Return the (x, y) coordinate for the center point of the cell that contains the specified text.  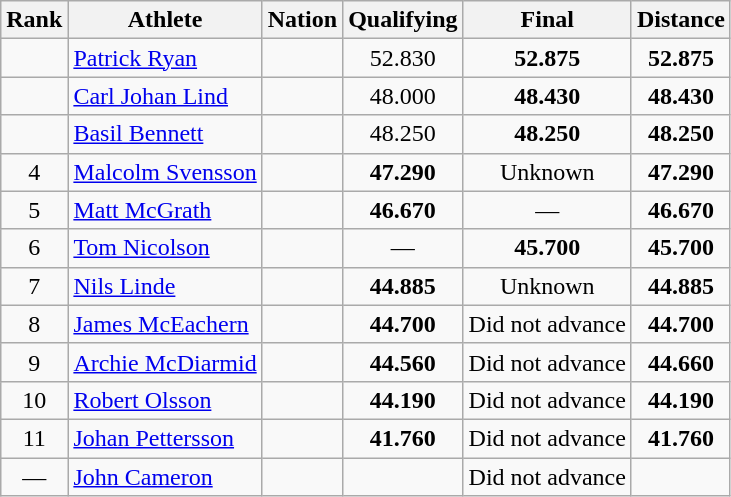
9 (34, 362)
Nils Linde (165, 286)
5 (34, 210)
8 (34, 324)
Nation (302, 20)
7 (34, 286)
Qualifying (403, 20)
John Cameron (165, 477)
Basil Bennett (165, 134)
48.000 (403, 96)
6 (34, 248)
James McEachern (165, 324)
10 (34, 400)
11 (34, 438)
44.660 (680, 362)
Matt McGrath (165, 210)
Johan Pettersson (165, 438)
Distance (680, 20)
Robert Olsson (165, 400)
Tom Nicolson (165, 248)
Carl Johan Lind (165, 96)
Athlete (165, 20)
52.830 (403, 58)
Rank (34, 20)
4 (34, 172)
44.560 (403, 362)
Archie McDiarmid (165, 362)
Malcolm Svensson (165, 172)
Final (547, 20)
Patrick Ryan (165, 58)
